Pinpoint the cell where the given text exists, returning its [x, y] midpoint coordinate. 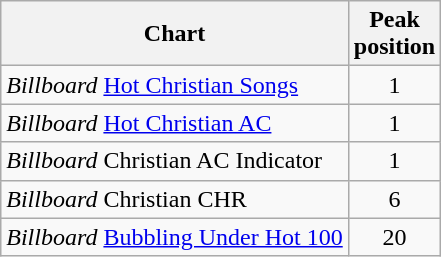
Billboard Christian CHR [175, 199]
Peakposition [394, 34]
6 [394, 199]
Billboard Hot Christian Songs [175, 85]
Chart [175, 34]
Billboard Hot Christian AC [175, 123]
Billboard Bubbling Under Hot 100 [175, 237]
20 [394, 237]
Billboard Christian AC Indicator [175, 161]
